Search for the cell housing the specified text and yield its [X, Y] center coordinate. 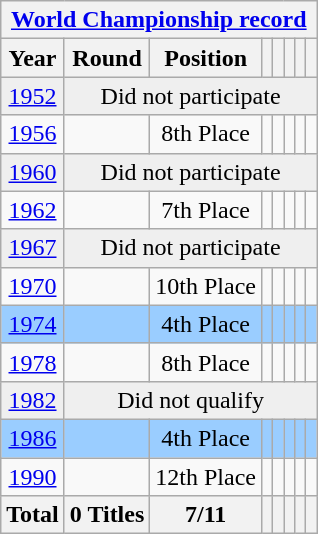
Year [33, 58]
1960 [33, 172]
Did not qualify [190, 400]
1982 [33, 400]
1974 [33, 324]
1967 [33, 248]
Total [33, 515]
1978 [33, 362]
1952 [33, 96]
7th Place [206, 210]
10th Place [206, 286]
World Championship record [159, 20]
Round [107, 58]
7/11 [206, 515]
0 Titles [107, 515]
12th Place [206, 477]
1962 [33, 210]
1986 [33, 438]
1956 [33, 134]
1970 [33, 286]
1990 [33, 477]
Position [206, 58]
